Return [x, y] of the center of cell containing provided text 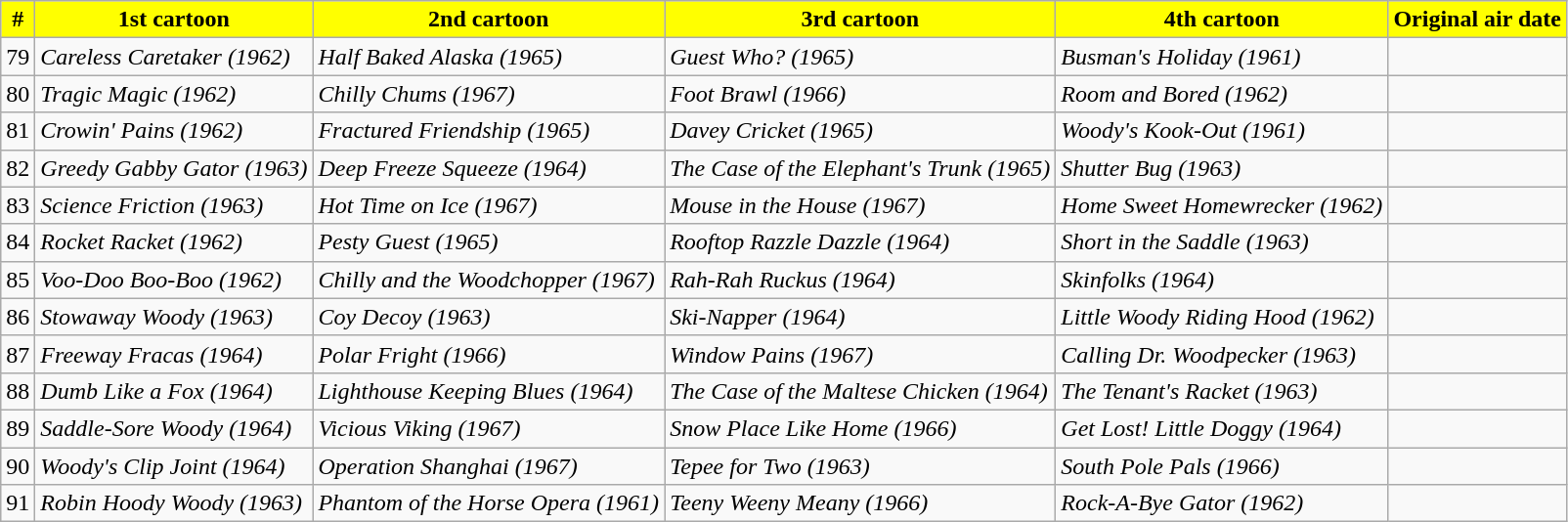
Voo-Doo Boo-Boo (1962) [174, 280]
Rock-A-Bye Gator (1962) [1222, 503]
3rd cartoon [860, 20]
80 [18, 94]
84 [18, 242]
83 [18, 205]
Fractured Friendship (1965) [489, 131]
Crowin' Pains (1962) [174, 131]
Phantom of the Horse Opera (1961) [489, 503]
Snow Place Like Home (1966) [860, 428]
Polar Fright (1966) [489, 354]
Original air date [1478, 20]
Skinfolks (1964) [1222, 280]
Room and Bored (1962) [1222, 94]
Woody's Kook-Out (1961) [1222, 131]
The Case of the Elephant's Trunk (1965) [860, 168]
Teeny Weeny Meany (1966) [860, 503]
The Case of the Maltese Chicken (1964) [860, 391]
81 [18, 131]
89 [18, 428]
Careless Caretaker (1962) [174, 57]
Calling Dr. Woodpecker (1963) [1222, 354]
Mouse in the House (1967) [860, 205]
Woody's Clip Joint (1964) [174, 466]
Lighthouse Keeping Blues (1964) [489, 391]
Shutter Bug (1963) [1222, 168]
88 [18, 391]
Chilly and the Woodchopper (1967) [489, 280]
Robin Hoody Woody (1963) [174, 503]
Chilly Chums (1967) [489, 94]
91 [18, 503]
1st cartoon [174, 20]
Saddle-Sore Woody (1964) [174, 428]
Busman's Holiday (1961) [1222, 57]
Coy Decoy (1963) [489, 317]
Deep Freeze Squeeze (1964) [489, 168]
# [18, 20]
Dumb Like a Fox (1964) [174, 391]
Greedy Gabby Gator (1963) [174, 168]
87 [18, 354]
85 [18, 280]
Home Sweet Homewrecker (1962) [1222, 205]
79 [18, 57]
Pesty Guest (1965) [489, 242]
Guest Who? (1965) [860, 57]
Science Friction (1963) [174, 205]
86 [18, 317]
Half Baked Alaska (1965) [489, 57]
South Pole Pals (1966) [1222, 466]
Short in the Saddle (1963) [1222, 242]
Stowaway Woody (1963) [174, 317]
Freeway Fracas (1964) [174, 354]
Hot Time on Ice (1967) [489, 205]
Little Woody Riding Hood (1962) [1222, 317]
90 [18, 466]
The Tenant's Racket (1963) [1222, 391]
Foot Brawl (1966) [860, 94]
Ski-Napper (1964) [860, 317]
4th cartoon [1222, 20]
Vicious Viking (1967) [489, 428]
82 [18, 168]
Get Lost! Little Doggy (1964) [1222, 428]
Davey Cricket (1965) [860, 131]
Operation Shanghai (1967) [489, 466]
Rocket Racket (1962) [174, 242]
Rah-Rah Ruckus (1964) [860, 280]
Tepee for Two (1963) [860, 466]
Rooftop Razzle Dazzle (1964) [860, 242]
2nd cartoon [489, 20]
Tragic Magic (1962) [174, 94]
Window Pains (1967) [860, 354]
